For the text-containing cell, return its midpoint in (x, y) coordinate format. 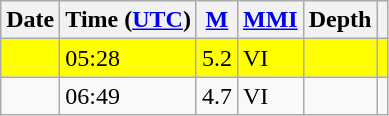
M (216, 20)
06:49 (128, 96)
MMI (270, 20)
05:28 (128, 58)
5.2 (216, 58)
Date (30, 20)
Time (UTC) (128, 20)
Depth (340, 20)
4.7 (216, 96)
